Pinpoint the cell where the given text exists, returning its [X, Y] midpoint coordinate. 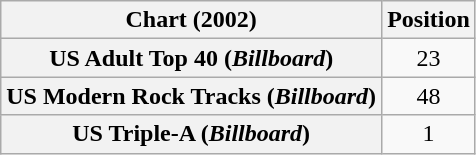
Position [429, 20]
US Modern Rock Tracks (Billboard) [192, 96]
Chart (2002) [192, 20]
1 [429, 134]
48 [429, 96]
US Triple-A (Billboard) [192, 134]
23 [429, 58]
US Adult Top 40 (Billboard) [192, 58]
